Scan for the cell matching the given text and deliver its (X, Y) coordinate at center. 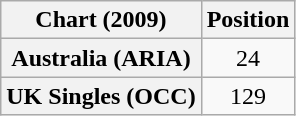
Position (248, 20)
129 (248, 96)
UK Singles (OCC) (101, 96)
24 (248, 58)
Chart (2009) (101, 20)
Australia (ARIA) (101, 58)
